Capture the cell that displays the provided text and extract its [x, y] central coordinate. 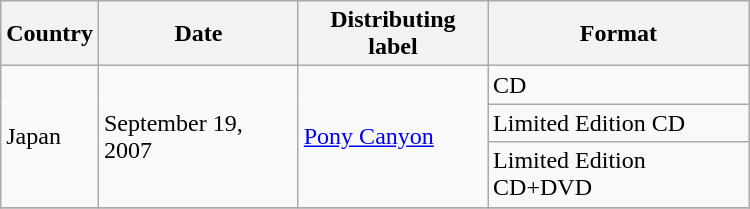
Country [50, 34]
Pony Canyon [392, 136]
September 19, 2007 [198, 136]
Format [619, 34]
Limited Edition CD [619, 123]
Japan [50, 136]
Date [198, 34]
Distributing label [392, 34]
Limited Edition CD+DVD [619, 174]
CD [619, 85]
